Return the [X, Y] coordinate for the center point of the cell that contains the specified text.  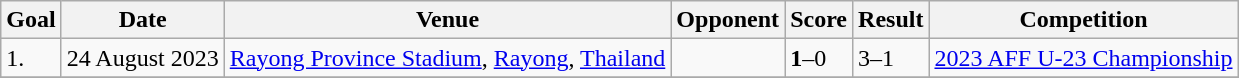
Result [891, 20]
1–0 [819, 58]
3–1 [891, 58]
Venue [448, 20]
Goal [31, 20]
Competition [1084, 20]
1. [31, 58]
Score [819, 20]
24 August 2023 [142, 58]
Rayong Province Stadium, Rayong, Thailand [448, 58]
Opponent [728, 20]
Date [142, 20]
2023 AFF U-23 Championship [1084, 58]
